Determine the (X, Y) coordinate at the center of the cell enclosing the given text.  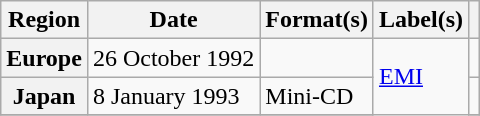
EMI (420, 77)
Europe (44, 58)
26 October 1992 (173, 58)
Label(s) (420, 20)
8 January 1993 (173, 96)
Format(s) (317, 20)
Mini-CD (317, 96)
Region (44, 20)
Japan (44, 96)
Date (173, 20)
